Identify which cell holds the provided text, then report its (X, Y) central coordinate. 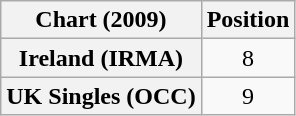
8 (248, 58)
UK Singles (OCC) (101, 96)
Chart (2009) (101, 20)
Ireland (IRMA) (101, 58)
Position (248, 20)
9 (248, 96)
